For the text-containing cell, return its midpoint in (x, y) coordinate format. 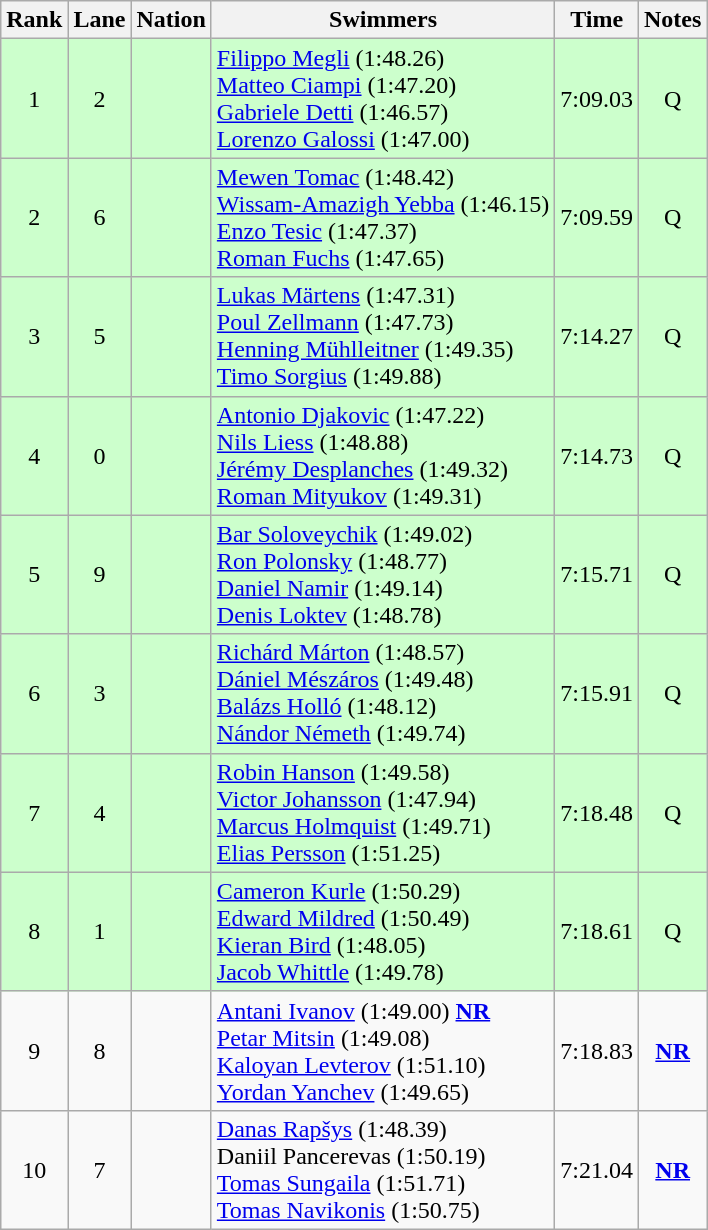
Nation (171, 20)
Danas Rapšys (1:48.39)Daniil Pancerevas (1:50.19)Tomas Sungaila (1:51.71)Tomas Navikonis (1:50.75) (382, 1170)
Rank (34, 20)
Antani Ivanov (1:49.00) NRPetar Mitsin (1:49.08)Kaloyan Levterov (1:51.10)Yordan Yanchev (1:49.65) (382, 1050)
Notes (672, 20)
7:14.27 (597, 336)
7:18.83 (597, 1050)
Robin Hanson (1:49.58)Victor Johansson (1:47.94)Marcus Holmquist (1:49.71)Elias Persson (1:51.25) (382, 812)
Swimmers (382, 20)
Richárd Márton (1:48.57)Dániel Mészáros (1:49.48)Balázs Holló (1:48.12)Nándor Németh (1:49.74) (382, 694)
7:18.61 (597, 932)
Bar Soloveychik (1:49.02)Ron Polonsky (1:48.77)Daniel Namir (1:49.14)Denis Loktev (1:48.78) (382, 574)
Time (597, 20)
Cameron Kurle (1:50.29)Edward Mildred (1:50.49)Kieran Bird (1:48.05)Jacob Whittle (1:49.78) (382, 932)
Mewen Tomac (1:48.42)Wissam-Amazigh Yebba (1:46.15)Enzo Tesic (1:47.37)Roman Fuchs (1:47.65) (382, 218)
10 (34, 1170)
7:15.71 (597, 574)
Filippo Megli (1:48.26)Matteo Ciampi (1:47.20)Gabriele Detti (1:46.57)Lorenzo Galossi (1:47.00) (382, 98)
7:09.59 (597, 218)
7:14.73 (597, 456)
7:09.03 (597, 98)
Lane (100, 20)
7:15.91 (597, 694)
7:18.48 (597, 812)
7:21.04 (597, 1170)
Antonio Djakovic (1:47.22)Nils Liess (1:48.88)Jérémy Desplanches (1:49.32)Roman Mityukov (1:49.31) (382, 456)
Lukas Märtens (1:47.31)Poul Zellmann (1:47.73)Henning Mühlleitner (1:49.35)Timo Sorgius (1:49.88) (382, 336)
0 (100, 456)
